Identify which cell holds the provided text, then report its (x, y) central coordinate. 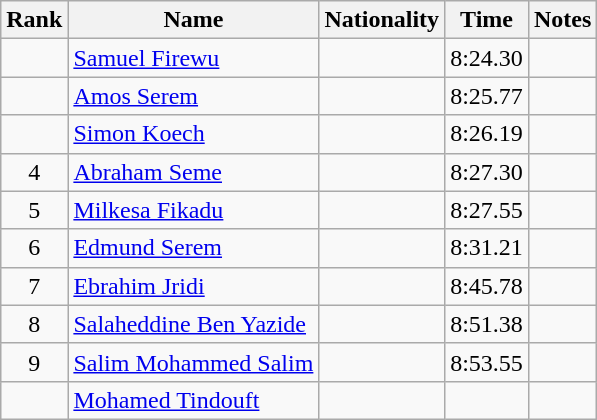
Simon Koech (194, 134)
8:31.21 (487, 248)
Samuel Firewu (194, 58)
9 (34, 362)
Amos Serem (194, 96)
Notes (562, 20)
Time (487, 20)
Salim Mohammed Salim (194, 362)
Name (194, 20)
8:53.55 (487, 362)
8:26.19 (487, 134)
8 (34, 324)
8:27.30 (487, 172)
Milkesa Fikadu (194, 210)
Rank (34, 20)
8:27.55 (487, 210)
Mohamed Tindouft (194, 400)
Edmund Serem (194, 248)
8:45.78 (487, 286)
7 (34, 286)
8:24.30 (487, 58)
4 (34, 172)
5 (34, 210)
Salaheddine Ben Yazide (194, 324)
8:25.77 (487, 96)
Ebrahim Jridi (194, 286)
8:51.38 (487, 324)
Nationality (382, 20)
Abraham Seme (194, 172)
6 (34, 248)
